Locate the cell with the specified text and output its [X, Y] center coordinate. 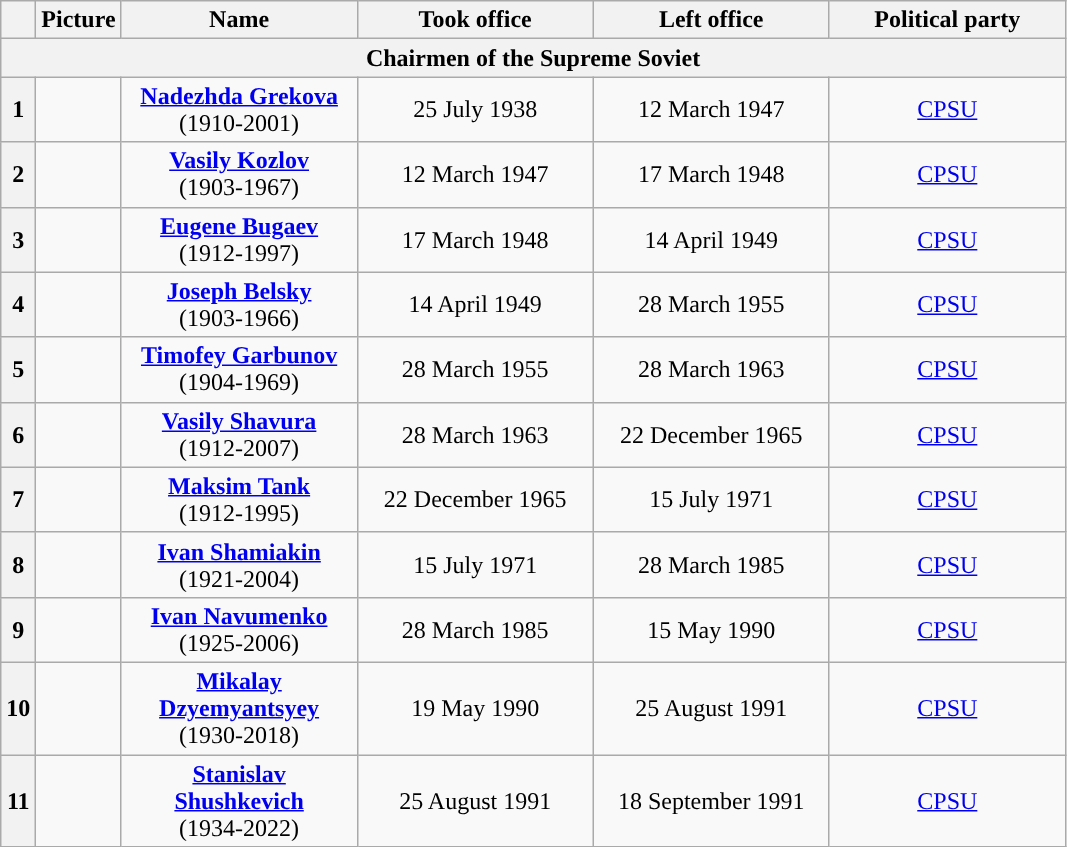
Took office [475, 20]
Chairmen of the Supreme Soviet [534, 58]
9 [18, 630]
Vasily Kozlov(1903-1967) [239, 174]
Left office [711, 20]
11 [18, 800]
Ivan Navumenko(1925-2006) [239, 630]
Maksim Tank(1912-1995) [239, 500]
15 May 1990 [711, 630]
5 [18, 370]
8 [18, 564]
19 May 1990 [475, 708]
Political party [947, 20]
6 [18, 434]
2 [18, 174]
25 July 1938 [475, 110]
Joseph Belsky(1903-1966) [239, 304]
7 [18, 500]
Timofey Garbunov(1904-1969) [239, 370]
4 [18, 304]
1 [18, 110]
Ivan Shamiakin(1921-2004) [239, 564]
Picture [78, 20]
Name [239, 20]
Mikalay Dzyemyantsyey(1930-2018) [239, 708]
3 [18, 240]
10 [18, 708]
Eugene Bugaev(1912-1997) [239, 240]
18 September 1991 [711, 800]
Stanislav Shushkevich(1934-2022) [239, 800]
Nadezhda Grekova(1910-2001) [239, 110]
Vasily Shavura(1912-2007) [239, 434]
